Search for the cell housing the specified text and yield its [X, Y] center coordinate. 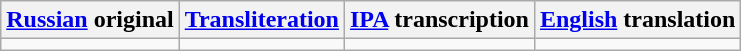
IPA transcription [439, 20]
Transliteration [262, 20]
Russian original [90, 20]
English translation [637, 20]
